Detect which cell encompasses the target text, then output its [x, y] center coordinate. 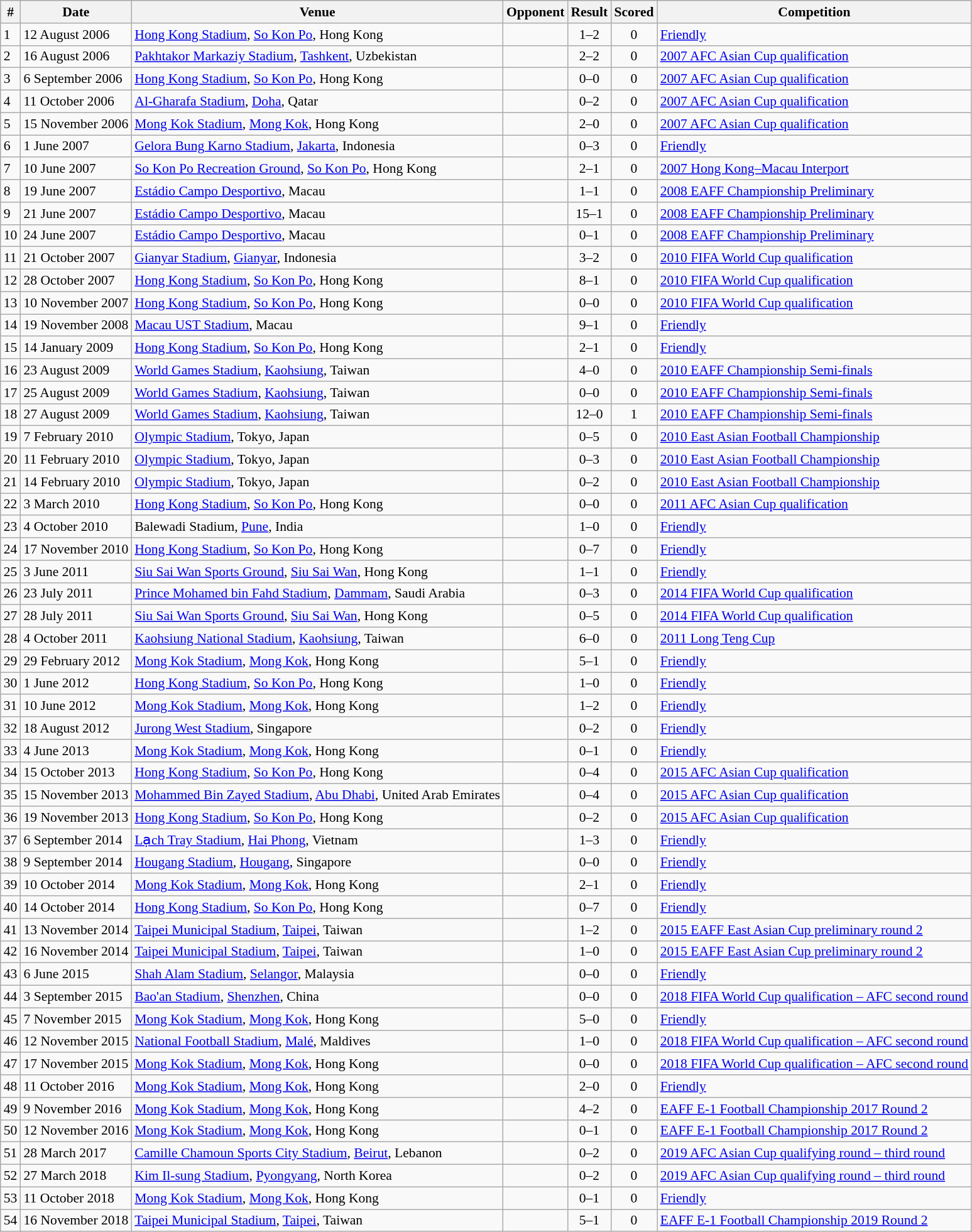
2 [11, 57]
4–0 [589, 370]
4 October 2011 [75, 639]
24 [11, 549]
38 [11, 863]
19 [11, 437]
Balewadi Stadium, Pune, India [317, 527]
10 November 2007 [75, 303]
Pakhtakor Markaziy Stadium, Tashkent, Uzbekistan [317, 57]
9–1 [589, 325]
1 June 2012 [75, 684]
5–0 [589, 1019]
3 June 2011 [75, 572]
23 August 2009 [75, 370]
Camille Chamoun Sports City Stadium, Beirut, Lebanon [317, 1153]
23 July 2011 [75, 594]
10 June 2007 [75, 169]
4–2 [589, 1109]
11 [11, 258]
7 February 2010 [75, 437]
6 September 2014 [75, 840]
Hougang Stadium, Hougang, Singapore [317, 863]
So Kon Po Recreation Ground, So Kon Po, Hong Kong [317, 169]
Kim Il-sung Stadium, Pyongyang, North Korea [317, 1176]
12–0 [589, 415]
15 November 2013 [75, 795]
19 November 2008 [75, 325]
Al-Gharafa Stadium, Doha, Qatar [317, 102]
10 [11, 236]
Date [75, 12]
33 [11, 751]
Shah Alam Stadium, Selangor, Malaysia [317, 974]
19 November 2013 [75, 818]
19 June 2007 [75, 191]
6–0 [589, 639]
17 November 2015 [75, 1064]
30 [11, 684]
14 October 2014 [75, 907]
Venue [317, 12]
2011 Long Teng Cup [814, 639]
6 September 2006 [75, 79]
Bao'an Stadium, Shenzhen, China [317, 997]
6 June 2015 [75, 974]
47 [11, 1064]
Macau UST Stadium, Macau [317, 325]
17 November 2010 [75, 549]
42 [11, 952]
49 [11, 1109]
3 March 2010 [75, 504]
6 [11, 146]
15–1 [589, 214]
24 June 2007 [75, 236]
17 [11, 393]
5 [11, 124]
1 June 2007 [75, 146]
EAFF E-1 Football Championship 2019 Round 2 [814, 1221]
35 [11, 795]
20 [11, 460]
Scored [633, 12]
15 [11, 348]
16 November 2014 [75, 952]
25 August 2009 [75, 393]
Kaohsiung National Stadium, Kaohsiung, Taiwan [317, 639]
52 [11, 1176]
3 September 2015 [75, 997]
13 November 2014 [75, 930]
4 [11, 102]
32 [11, 728]
14 January 2009 [75, 348]
16 November 2018 [75, 1221]
2007 Hong Kong–Macau Interport [814, 169]
34 [11, 773]
3 [11, 79]
8–1 [589, 281]
12 [11, 281]
29 February 2012 [75, 661]
11 February 2010 [75, 460]
# [11, 12]
25 [11, 572]
18 August 2012 [75, 728]
8 [11, 191]
11 October 2018 [75, 1198]
National Football Stadium, Malé, Maldives [317, 1042]
Prince Mohamed bin Fahd Stadium, Dammam, Saudi Arabia [317, 594]
Competition [814, 12]
9 September 2014 [75, 863]
Result [589, 12]
51 [11, 1153]
9 November 2016 [75, 1109]
28 [11, 639]
15 November 2006 [75, 124]
1–3 [589, 840]
28 July 2011 [75, 616]
21 October 2007 [75, 258]
Opponent [535, 12]
39 [11, 885]
9 [11, 214]
27 [11, 616]
Lạch Tray Stadium, Hai Phong, Vietnam [317, 840]
31 [11, 706]
21 June 2007 [75, 214]
37 [11, 840]
29 [11, 661]
Mohammed Bin Zayed Stadium, Abu Dhabi, United Arab Emirates [317, 795]
7 November 2015 [75, 1019]
11 October 2006 [75, 102]
43 [11, 974]
4 June 2013 [75, 751]
Gianyar Stadium, Gianyar, Indonesia [317, 258]
13 [11, 303]
27 August 2009 [75, 415]
Jurong West Stadium, Singapore [317, 728]
10 October 2014 [75, 885]
4 October 2010 [75, 527]
28 October 2007 [75, 281]
27 March 2018 [75, 1176]
44 [11, 997]
40 [11, 907]
41 [11, 930]
12 November 2015 [75, 1042]
53 [11, 1198]
15 October 2013 [75, 773]
12 November 2016 [75, 1131]
22 [11, 504]
16 August 2006 [75, 57]
28 March 2017 [75, 1153]
7 [11, 169]
12 August 2006 [75, 35]
46 [11, 1042]
36 [11, 818]
26 [11, 594]
11 October 2016 [75, 1086]
2–2 [589, 57]
10 June 2012 [75, 706]
Gelora Bung Karno Stadium, Jakarta, Indonesia [317, 146]
50 [11, 1131]
14 February 2010 [75, 482]
14 [11, 325]
54 [11, 1221]
2011 AFC Asian Cup qualification [814, 504]
48 [11, 1086]
21 [11, 482]
45 [11, 1019]
3–2 [589, 258]
16 [11, 370]
23 [11, 527]
18 [11, 415]
